Determine the [x, y] coordinate at the center of the cell enclosing the given text.  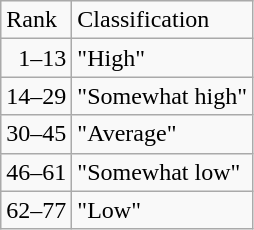
1–13 [36, 58]
46–61 [36, 172]
Rank [36, 20]
"Somewhat low" [162, 172]
30–45 [36, 134]
"Average" [162, 134]
14–29 [36, 96]
"Somewhat high" [162, 96]
Classification [162, 20]
"Low" [162, 210]
62–77 [36, 210]
"High" [162, 58]
